For the text-containing cell, return its midpoint in (X, Y) coordinate format. 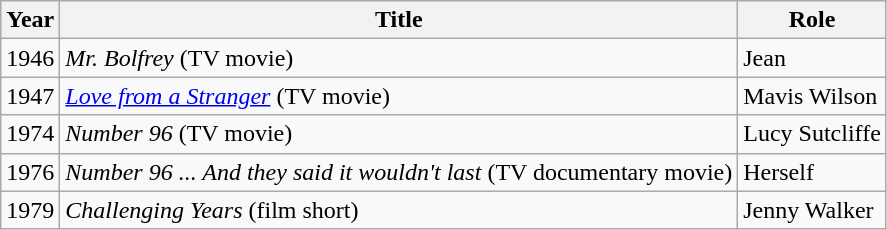
Year (30, 20)
Jean (812, 58)
1974 (30, 134)
Role (812, 20)
Challenging Years (film short) (399, 210)
Jenny Walker (812, 210)
Number 96 ... And they said it wouldn't last (TV documentary movie) (399, 172)
Love from a Stranger (TV movie) (399, 96)
Title (399, 20)
Mr. Bolfrey (TV movie) (399, 58)
1947 (30, 96)
Lucy Sutcliffe (812, 134)
Herself (812, 172)
1976 (30, 172)
1946 (30, 58)
1979 (30, 210)
Number 96 (TV movie) (399, 134)
Mavis Wilson (812, 96)
